Capture the cell that displays the provided text and extract its (X, Y) central coordinate. 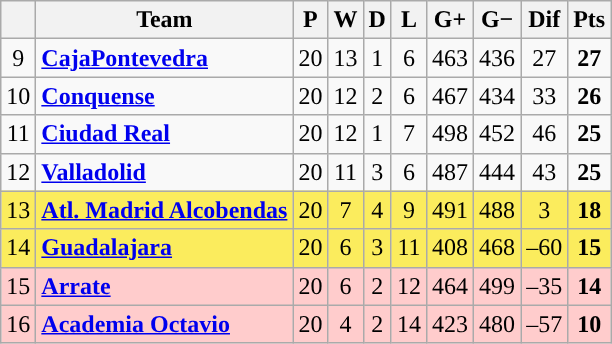
463 (450, 58)
46 (544, 134)
–35 (544, 286)
L (408, 20)
CajaPontevedra (164, 58)
499 (498, 286)
Conquense (164, 96)
498 (450, 134)
–60 (544, 248)
464 (450, 286)
Guadalajara (164, 248)
Dif (544, 20)
D (377, 20)
Ciudad Real (164, 134)
408 (450, 248)
G− (498, 20)
488 (498, 210)
467 (450, 96)
16 (18, 324)
W (346, 20)
491 (450, 210)
487 (450, 172)
Arrate (164, 286)
43 (544, 172)
33 (544, 96)
434 (498, 96)
Academia Octavio (164, 324)
P (310, 20)
G+ (450, 20)
480 (498, 324)
Pts (590, 20)
–57 (544, 324)
Atl. Madrid Alcobendas (164, 210)
444 (498, 172)
18 (590, 210)
452 (498, 134)
436 (498, 58)
Valladolid (164, 172)
468 (498, 248)
423 (450, 324)
Team (164, 20)
26 (590, 96)
